Capture the cell that displays the provided text and extract its [X, Y] central coordinate. 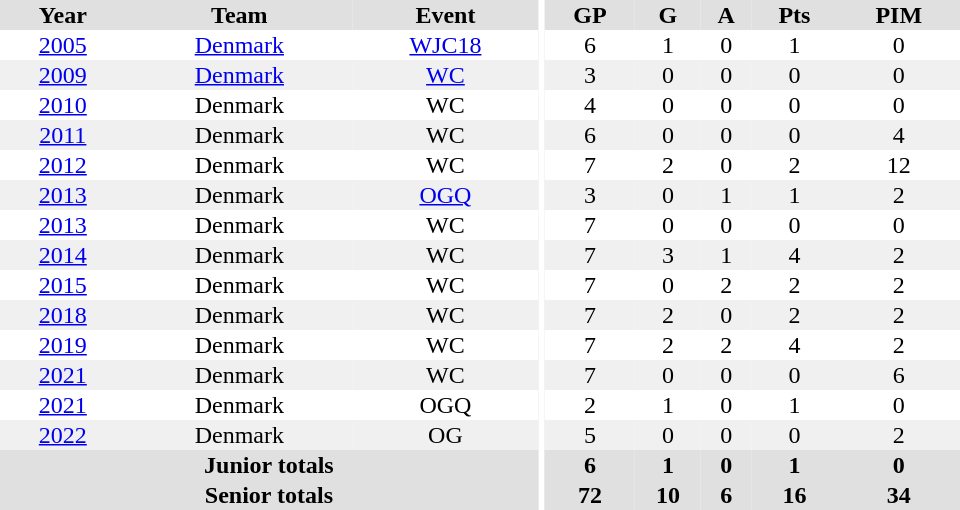
Year [63, 15]
2011 [63, 135]
5 [590, 435]
2022 [63, 435]
2018 [63, 315]
Junior totals [269, 465]
WJC18 [446, 45]
2009 [63, 75]
16 [794, 495]
2012 [63, 165]
A [726, 15]
Pts [794, 15]
2005 [63, 45]
Event [446, 15]
Senior totals [269, 495]
2019 [63, 345]
GP [590, 15]
12 [899, 165]
34 [899, 495]
72 [590, 495]
G [668, 15]
PIM [899, 15]
2014 [63, 255]
10 [668, 495]
Team [240, 15]
2015 [63, 285]
OG [446, 435]
2010 [63, 105]
